Output the [x, y] coordinate of the center of the cell containing the given text.  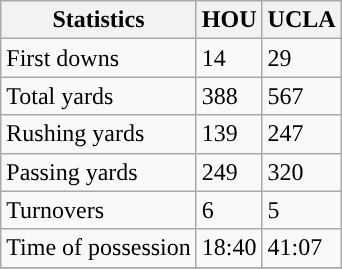
18:40 [229, 248]
388 [229, 96]
UCLA [302, 20]
Time of possession [99, 248]
320 [302, 172]
Rushing yards [99, 134]
29 [302, 58]
6 [229, 210]
Passing yards [99, 172]
5 [302, 210]
567 [302, 96]
HOU [229, 20]
Statistics [99, 20]
139 [229, 134]
249 [229, 172]
14 [229, 58]
41:07 [302, 248]
Total yards [99, 96]
Turnovers [99, 210]
247 [302, 134]
First downs [99, 58]
